Identify which cell holds the provided text, then report its (X, Y) central coordinate. 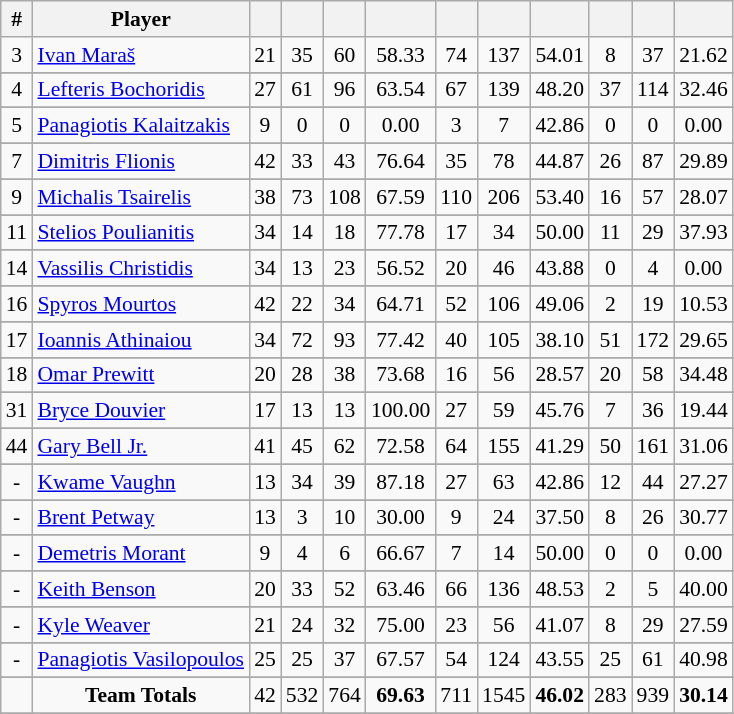
63 (504, 482)
87 (654, 162)
28 (302, 375)
22 (302, 304)
# (17, 19)
139 (504, 90)
59 (504, 411)
41.07 (560, 625)
19.44 (704, 411)
1545 (504, 696)
50 (610, 447)
74 (456, 55)
72.58 (400, 447)
124 (504, 660)
Panagiotis Vasilopoulos (140, 660)
87.18 (400, 482)
31 (17, 411)
96 (344, 90)
19 (654, 304)
45 (302, 447)
73.68 (400, 375)
40.00 (704, 589)
Brent Petway (140, 518)
51 (610, 340)
206 (504, 197)
43 (344, 162)
30.14 (704, 696)
Michalis Tsairelis (140, 197)
764 (344, 696)
6 (344, 554)
110 (456, 197)
Bryce Douvier (140, 411)
Omar Prewitt (140, 375)
34.48 (704, 375)
40 (456, 340)
48.53 (560, 589)
172 (654, 340)
62 (344, 447)
36 (654, 411)
64.71 (400, 304)
60 (344, 55)
30.00 (400, 518)
67.59 (400, 197)
114 (654, 90)
93 (344, 340)
108 (344, 197)
77.42 (400, 340)
Ioannis Athinaiou (140, 340)
Demetris Morant (140, 554)
49.06 (560, 304)
53.40 (560, 197)
155 (504, 447)
37.93 (704, 233)
Panagiotis Kalaitzakis (140, 126)
28.07 (704, 197)
41.29 (560, 447)
Dimitris Flionis (140, 162)
38.10 (560, 340)
48.20 (560, 90)
Ivan Maraš (140, 55)
57 (654, 197)
21.62 (704, 55)
43.55 (560, 660)
711 (456, 696)
29.65 (704, 340)
Kwame Vaughn (140, 482)
56.52 (400, 269)
Lefteris Bochoridis (140, 90)
67.57 (400, 660)
939 (654, 696)
137 (504, 55)
10 (344, 518)
30.77 (704, 518)
Spyros Mourtos (140, 304)
44.87 (560, 162)
100.00 (400, 411)
29.89 (704, 162)
58.33 (400, 55)
12 (610, 482)
45.76 (560, 411)
Gary Bell Jr. (140, 447)
43.88 (560, 269)
27.27 (704, 482)
54 (456, 660)
32.46 (704, 90)
Stelios Poulianitis (140, 233)
28.57 (560, 375)
46 (504, 269)
69.63 (400, 696)
32 (344, 625)
58 (654, 375)
10.53 (704, 304)
40.98 (704, 660)
46.02 (560, 696)
31.06 (704, 447)
136 (504, 589)
Vassilis Christidis (140, 269)
72 (302, 340)
41 (265, 447)
66 (456, 589)
78 (504, 162)
105 (504, 340)
76.64 (400, 162)
75.00 (400, 625)
Team Totals (140, 696)
283 (610, 696)
63.46 (400, 589)
27.59 (704, 625)
66.67 (400, 554)
67 (456, 90)
77.78 (400, 233)
54.01 (560, 55)
64 (456, 447)
73 (302, 197)
39 (344, 482)
Keith Benson (140, 589)
106 (504, 304)
63.54 (400, 90)
Player (140, 19)
Kyle Weaver (140, 625)
161 (654, 447)
532 (302, 696)
37.50 (560, 518)
